Locate the cell with the specified text and output its [X, Y] center coordinate. 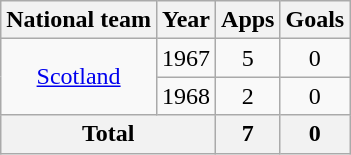
7 [248, 134]
1967 [186, 58]
Year [186, 20]
National team [79, 20]
Total [108, 134]
5 [248, 58]
Goals [315, 20]
1968 [186, 96]
2 [248, 96]
Scotland [79, 77]
Apps [248, 20]
